Capture the cell that displays the provided text and extract its (X, Y) central coordinate. 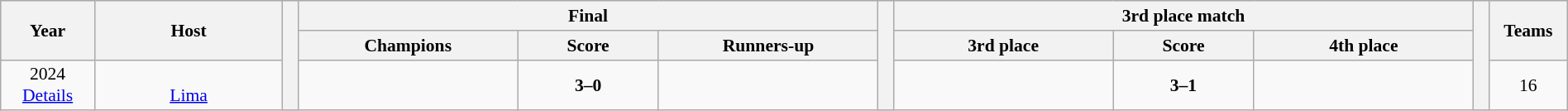
3rd place match (1184, 16)
Champions (409, 46)
Final (589, 16)
4th place (1363, 46)
2024Details (48, 84)
Runners-up (767, 46)
3–0 (588, 84)
3rd place (1004, 46)
16 (1528, 84)
Host (189, 30)
3–1 (1183, 84)
Year (48, 30)
Lima (189, 84)
Teams (1528, 30)
